Pinpoint the cell where the given text exists, returning its (x, y) midpoint coordinate. 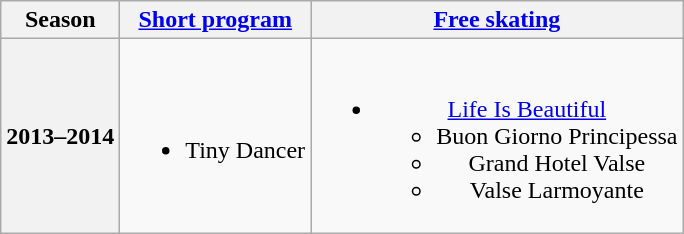
Short program (216, 20)
Free skating (497, 20)
2013–2014 (60, 136)
Life Is Beautiful Buon Giorno PrincipessaGrand Hotel ValseValse Larmoyante (497, 136)
Season (60, 20)
Tiny Dancer (216, 136)
